Output the [X, Y] coordinate of the center of the cell containing the given text.  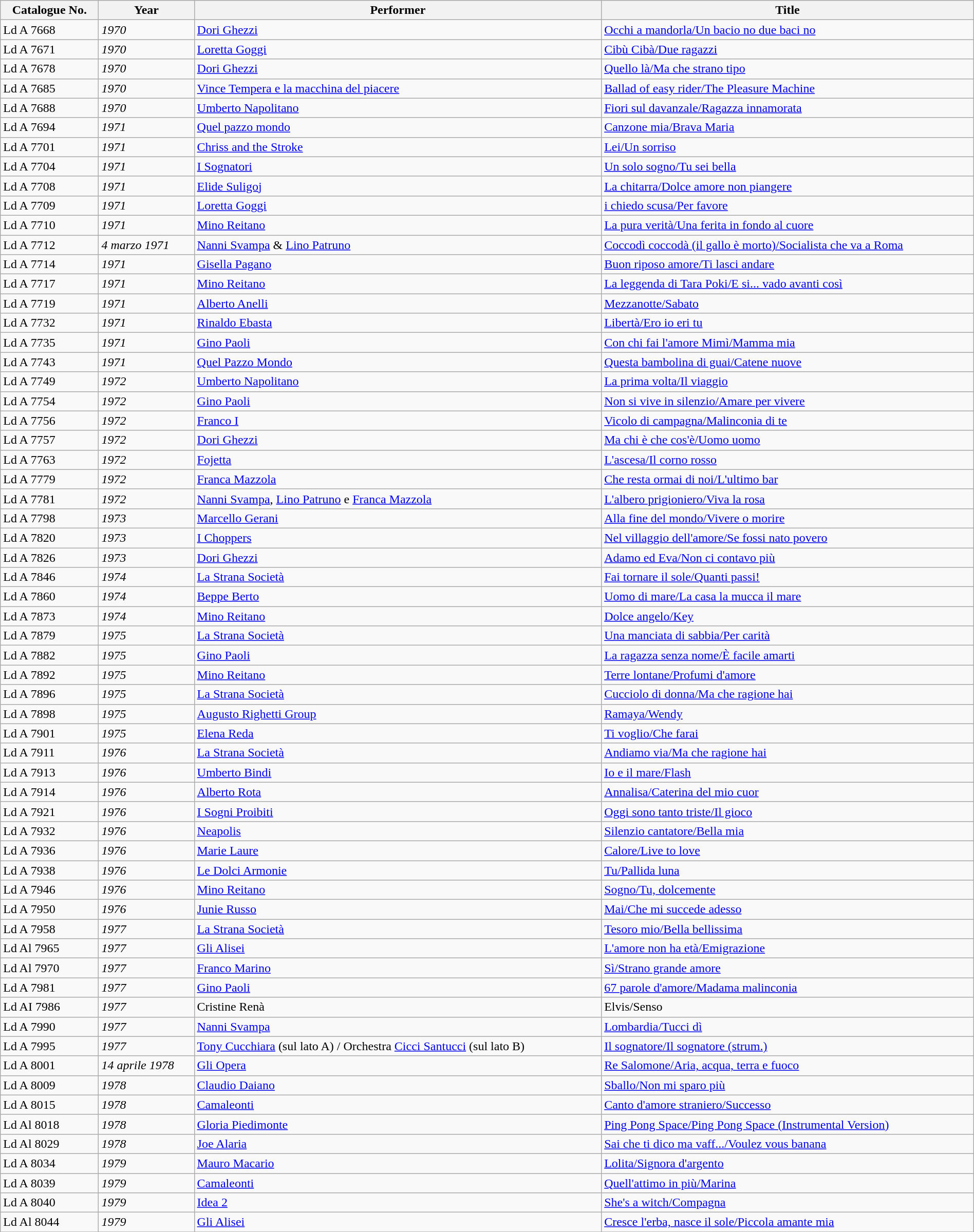
Ld A 7708 [49, 186]
Ld AI 7986 [49, 1007]
Re Salomone/Aria, acqua, terra e fuoco [788, 1066]
Cristine Renà [398, 1007]
Ld A 7735 [49, 343]
Ld A 7717 [49, 284]
Franco I [398, 421]
Tony Cucchiara (sul lato A) / Orchestra Cicci Santucci (sul lato B) [398, 1046]
Ld A 7820 [49, 538]
I Sogni Proibiti [398, 811]
Ld A 7668 [49, 30]
Alla fine del mondo/Vivere o morire [788, 518]
Ld A 7798 [49, 518]
Joe Alaria [398, 1144]
Ld A 7719 [49, 304]
Claudio Daiano [398, 1085]
Performer [398, 10]
Cibù Cibà/Due ragazzi [788, 49]
Ld A 7995 [49, 1046]
Ld Al 7970 [49, 968]
Ballad of easy rider/The Pleasure Machine [788, 88]
Beppe Berto [398, 597]
Ld A 7958 [49, 929]
Canzone mia/Brava Maria [788, 127]
i chiedo scusa/Per favore [788, 205]
Rinaldo Ebasta [398, 323]
Sballo/Non mi sparo più [788, 1085]
Questa bambolina di guai/Catene nuove [788, 362]
Gisella Pagano [398, 264]
Ld A 7763 [49, 460]
4 marzo 1971 [146, 245]
Ld A 7898 [49, 714]
Year [146, 10]
Il sognatore/Il sognatore (strum.) [788, 1046]
Ld A 8001 [49, 1066]
Non si vive in silenzio/Amare per vivere [788, 401]
Ld A 7913 [49, 772]
Mai/Che mi succede adesso [788, 909]
Ld A 7921 [49, 811]
I Choppers [398, 538]
Elide Suligoj [398, 186]
Mezzanotte/Sabato [788, 304]
Dolce angelo/Key [788, 616]
Lolita/Signora d'argento [788, 1163]
Ti voglio/Che farai [788, 733]
Lei/Un sorriso [788, 147]
Tu/Pallida luna [788, 870]
Ld A 7981 [49, 988]
Ld A 7779 [49, 479]
Franco Marino [398, 968]
Lombardia/Tucci dì [788, 1027]
Ld A 7688 [49, 108]
Ramaya/Wendy [788, 714]
Ld A 7704 [49, 166]
Sai che ti dico ma vaff.../Voulez vous banana [788, 1144]
Ld A 7756 [49, 421]
Ld A 7709 [49, 205]
67 parole d'amore/Madama malinconia [788, 988]
Le Dolci Armonie [398, 870]
Ld A 7860 [49, 597]
Elena Reda [398, 733]
Canto d'amore straniero/Successo [788, 1105]
Gloria Piedimonte [398, 1124]
Calore/Live to love [788, 850]
Con chi fai l'amore Mimì/Mamma mia [788, 343]
Ld A 7911 [49, 753]
Nanni Svampa, Lino Patruno e Franca Mazzola [398, 499]
Nel villaggio dell'amore/Se fossi nato povero [788, 538]
Silenzio cantatore/Bella mia [788, 831]
La chitarra/Dolce amore non piangere [788, 186]
Ld A 7901 [49, 733]
Ld A 7873 [49, 616]
L'ascesa/Il corno rosso [788, 460]
L'albero prigioniero/Viva la rosa [788, 499]
Ld A 8009 [49, 1085]
Fojetta [398, 460]
Ld A 7714 [49, 264]
Ld A 8034 [49, 1163]
Ld Al 8044 [49, 1222]
14 aprile 1978 [146, 1066]
La pura verità/Una ferita in fondo al cuore [788, 225]
L'amore non ha età/Emigrazione [788, 949]
Annalisa/Caterina del mio cuor [788, 792]
Ld A 7701 [49, 147]
Che resta ormai di noi/L'ultimo bar [788, 479]
Tesoro mio/Bella bellissima [788, 929]
Ld A 7882 [49, 655]
Marie Laure [398, 850]
Io e il mare/Flash [788, 772]
Vince Tempera e la macchina del piacere [398, 88]
Ld Al 8029 [49, 1144]
Ld A 7685 [49, 88]
Catalogue No. [49, 10]
Ld A 7694 [49, 127]
Gli Opera [398, 1066]
Ld A 7710 [49, 225]
Cresce l'erba, nasce il sole/Piccola amante mia [788, 1222]
Chriss and the Stroke [398, 147]
Ld A 8040 [49, 1203]
Title [788, 10]
Adamo ed Eva/Non ci contavo più [788, 557]
Ld A 8039 [49, 1183]
Andiamo via/Ma che ragione hai [788, 753]
Quel Pazzo Mondo [398, 362]
Ld A 7754 [49, 401]
Sogno/Tu, dolcemente [788, 890]
Occhi a mandorla/Un bacio no due baci no [788, 30]
Ld A 7990 [49, 1027]
Terre lontane/Profumi d'amore [788, 675]
Ld A 7950 [49, 909]
Una manciata di sabbia/Per carità [788, 636]
Elvis/Senso [788, 1007]
Alberto Rota [398, 792]
Ma chi è che cos'è/Uomo uomo [788, 440]
Ld A 7757 [49, 440]
Nanni Svampa & Lino Patruno [398, 245]
Fai tornare il sole/Quanti passi! [788, 577]
Buon riposo amore/Ti lasci andare [788, 264]
Ping Pong Space/Ping Pong Space (Instrumental Version) [788, 1124]
Ld A 7732 [49, 323]
Vicolo di campagna/Malinconia di te [788, 421]
La leggenda di Tara Poki/E si... vado avanti così [788, 284]
Libertà/Ero io eri tu [788, 323]
Marcello Gerani [398, 518]
Uomo di mare/La casa la mucca il mare [788, 597]
Ld A 7826 [49, 557]
Coccodì coccodà (il gallo è morto)/Socialista che va a Roma [788, 245]
Ld A 7892 [49, 675]
Ld Al 8018 [49, 1124]
Ld A 8015 [49, 1105]
Ld A 7938 [49, 870]
Ld A 7879 [49, 636]
Ld A 7678 [49, 69]
Ld A 7749 [49, 382]
Idea 2 [398, 1203]
La prima volta/Il viaggio [788, 382]
Ld A 7932 [49, 831]
Mauro Macario [398, 1163]
Ld A 7671 [49, 49]
Ld A 7946 [49, 890]
Alberto Anelli [398, 304]
Ld A 7781 [49, 499]
Junie Russo [398, 909]
La ragazza senza nome/È facile amarti [788, 655]
Franca Mazzola [398, 479]
Ld A 7846 [49, 577]
Sì/Strano grande amore [788, 968]
Nanni Svampa [398, 1027]
Oggi sono tanto triste/Il gioco [788, 811]
Umberto Bindi [398, 772]
Ld A 7712 [49, 245]
Quello là/Ma che strano tipo [788, 69]
Neapolis [398, 831]
Ld A 7743 [49, 362]
Quel pazzo mondo [398, 127]
She's a witch/Compagna [788, 1203]
Ld Al 7965 [49, 949]
Ld A 7914 [49, 792]
Ld A 7936 [49, 850]
I Sognatori [398, 166]
Augusto Righetti Group [398, 714]
Un solo sogno/Tu sei bella [788, 166]
Quell'attimo in più/Marina [788, 1183]
Fiori sul davanzale/Ragazza innamorata [788, 108]
Ld A 7896 [49, 694]
Cucciolo di donna/Ma che ragione hai [788, 694]
